For the text-containing cell, return its midpoint in [x, y] coordinate format. 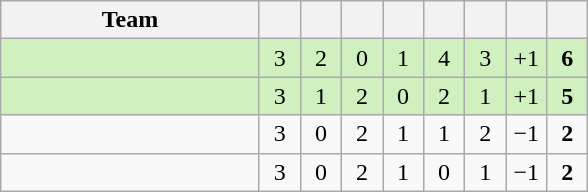
5 [568, 96]
Team [130, 20]
6 [568, 58]
4 [444, 58]
